Search for the cell housing the specified text and yield its [X, Y] center coordinate. 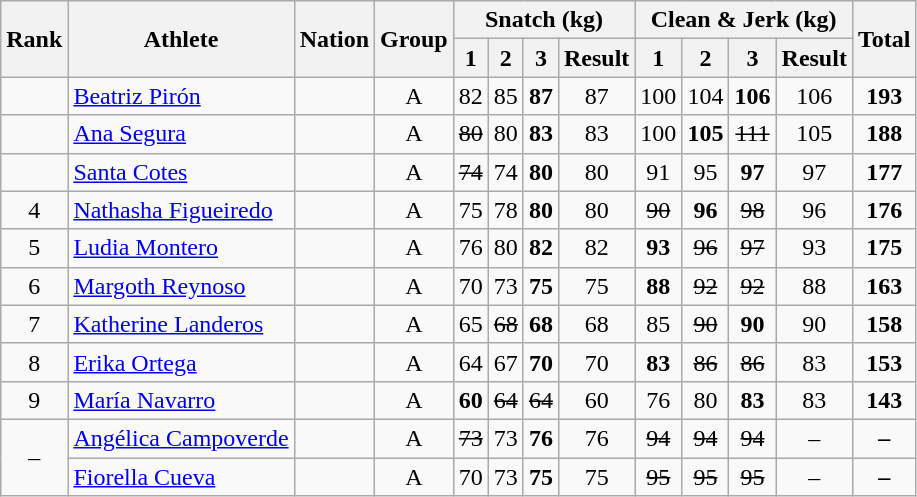
153 [884, 362]
158 [884, 324]
Santa Cotes [181, 172]
María Navarro [181, 400]
Total [884, 39]
6 [34, 286]
78 [506, 210]
7 [34, 324]
163 [884, 286]
9 [34, 400]
98 [752, 210]
111 [752, 134]
Snatch (kg) [544, 20]
Clean & Jerk (kg) [744, 20]
Erika Ortega [181, 362]
143 [884, 400]
Nathasha Figueiredo [181, 210]
176 [884, 210]
Nation [334, 39]
Beatriz Pirón [181, 96]
8 [34, 362]
104 [706, 96]
177 [884, 172]
65 [470, 324]
Angélica Campoverde [181, 438]
67 [506, 362]
Ludia Montero [181, 248]
Fiorella Cueva [181, 477]
Ana Segura [181, 134]
193 [884, 96]
Katherine Landeros [181, 324]
91 [658, 172]
175 [884, 248]
Rank [34, 39]
4 [34, 210]
Margoth Reynoso [181, 286]
5 [34, 248]
188 [884, 134]
Group [414, 39]
Athlete [181, 39]
